Find where the given text appears and provide that cell's center as (X, Y) coordinate. 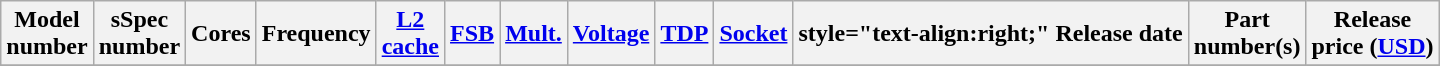
Modelnumber (47, 34)
Cores (222, 34)
TDP (684, 34)
Mult. (534, 34)
L2cache (410, 34)
Partnumber(s) (1247, 34)
style="text-align:right;" Release date (990, 34)
Frequency (316, 34)
Releaseprice (USD) (1372, 34)
Socket (754, 34)
sSpecnumber (139, 34)
FSB (472, 34)
Voltage (611, 34)
